Output the [X, Y] coordinate of the center of the cell containing the given text.  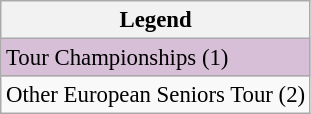
Other European Seniors Tour (2) [156, 95]
Legend [156, 20]
Tour Championships (1) [156, 58]
